Identify which cell holds the provided text, then report its [X, Y] central coordinate. 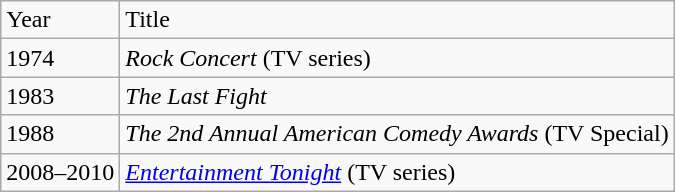
1974 [60, 58]
Entertainment Tonight (TV series) [397, 172]
Title [397, 20]
The 2nd Annual American Comedy Awards (TV Special) [397, 134]
Year [60, 20]
The Last Fight [397, 96]
2008–2010 [60, 172]
1988 [60, 134]
1983 [60, 96]
Rock Concert (TV series) [397, 58]
